Return (X, Y) of the center of cell containing provided text 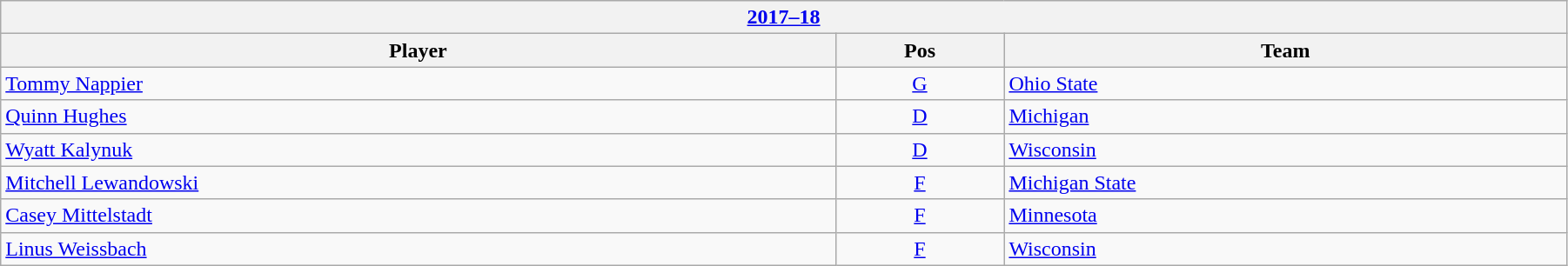
Tommy Nappier (418, 83)
Mitchell Lewandowski (418, 183)
Minnesota (1286, 216)
Michigan (1286, 116)
Casey Mittelstadt (418, 216)
Ohio State (1286, 83)
2017–18 (784, 17)
Player (418, 50)
Pos (920, 50)
Wyatt Kalynuk (418, 150)
Team (1286, 50)
G (920, 83)
Linus Weissbach (418, 249)
Quinn Hughes (418, 116)
Michigan State (1286, 183)
